Locate the cell with the specified text and output its (x, y) center coordinate. 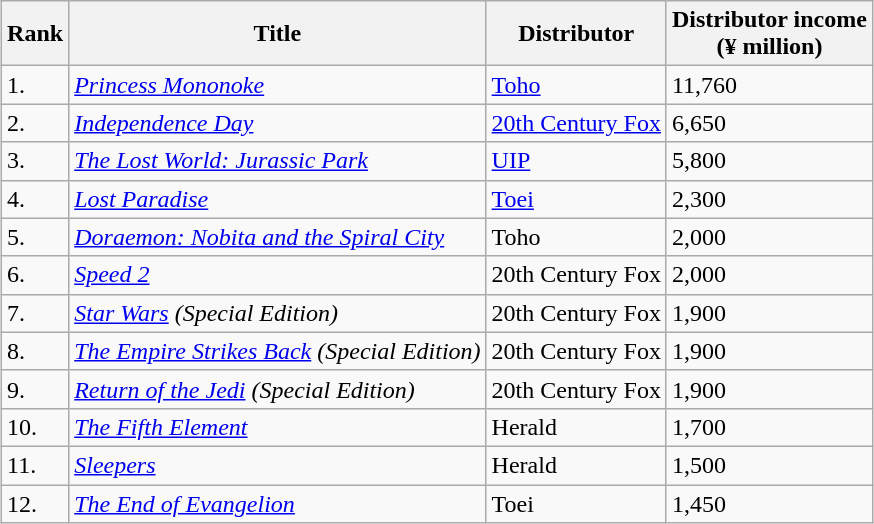
11. (36, 465)
3. (36, 161)
5,800 (769, 161)
Rank (36, 34)
6,650 (769, 123)
Doraemon: Nobita and the Spiral City (278, 237)
Sleepers (278, 465)
1,500 (769, 465)
The Lost World: Jurassic Park (278, 161)
Independence Day (278, 123)
2,300 (769, 199)
1,450 (769, 503)
5. (36, 237)
The Fifth Element (278, 427)
6. (36, 275)
7. (36, 313)
Title (278, 34)
10. (36, 427)
Star Wars (Special Edition) (278, 313)
2. (36, 123)
4. (36, 199)
UIP (576, 161)
Lost Paradise (278, 199)
8. (36, 351)
Distributor income (¥ million) (769, 34)
12. (36, 503)
Return of the Jedi (Special Edition) (278, 389)
Distributor (576, 34)
11,760 (769, 85)
9. (36, 389)
The Empire Strikes Back (Special Edition) (278, 351)
1. (36, 85)
1,700 (769, 427)
Speed 2 (278, 275)
The End of Evangelion (278, 503)
Princess Mononoke (278, 85)
